Detect which cell encompasses the target text, then output its (x, y) center coordinate. 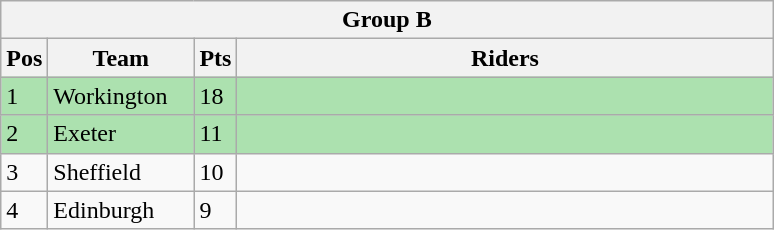
Team (121, 58)
Exeter (121, 134)
Workington (121, 96)
1 (24, 96)
3 (24, 172)
Riders (505, 58)
Pts (216, 58)
Edinburgh (121, 210)
10 (216, 172)
18 (216, 96)
2 (24, 134)
Group B (387, 20)
Sheffield (121, 172)
11 (216, 134)
9 (216, 210)
4 (24, 210)
Pos (24, 58)
